Find where the given text appears and provide that cell's center as [X, Y] coordinate. 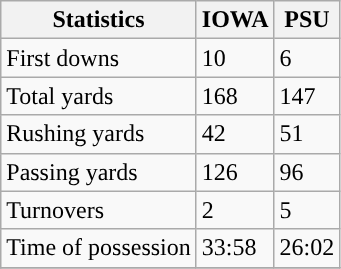
96 [307, 172]
168 [235, 96]
147 [307, 96]
Turnovers [99, 210]
IOWA [235, 20]
First downs [99, 58]
2 [235, 210]
Statistics [99, 20]
Rushing yards [99, 134]
6 [307, 58]
5 [307, 210]
126 [235, 172]
33:58 [235, 248]
Time of possession [99, 248]
51 [307, 134]
26:02 [307, 248]
PSU [307, 20]
Passing yards [99, 172]
42 [235, 134]
10 [235, 58]
Total yards [99, 96]
